Provide the [x, y] coordinate of the cell's center where the given text is located.  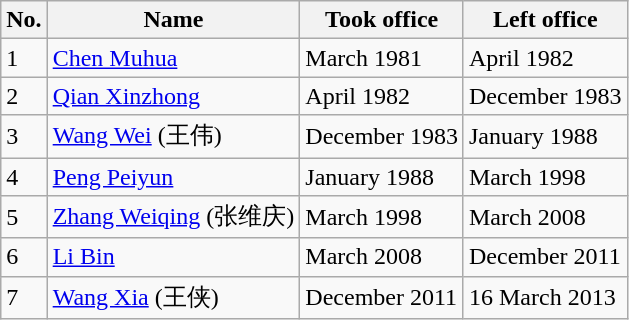
4 [24, 177]
6 [24, 257]
Chen Muhua [174, 58]
3 [24, 136]
Wang Xia (王侠) [174, 298]
16 March 2013 [545, 298]
March 1981 [382, 58]
No. [24, 20]
7 [24, 298]
Peng Peiyun [174, 177]
2 [24, 96]
5 [24, 218]
Took office [382, 20]
Qian Xinzhong [174, 96]
Name [174, 20]
Li Bin [174, 257]
Zhang Weiqing (张维庆) [174, 218]
Left office [545, 20]
1 [24, 58]
Wang Wei (王伟) [174, 136]
